Pinpoint the cell where the given text exists, returning its (x, y) midpoint coordinate. 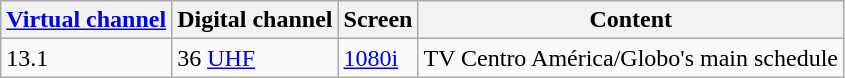
TV Centro América/Globo's main schedule (631, 58)
Screen (378, 20)
Digital channel (255, 20)
Virtual channel (86, 20)
36 UHF (255, 58)
13.1 (86, 58)
1080i (378, 58)
Content (631, 20)
